Capture the cell that displays the provided text and extract its (x, y) central coordinate. 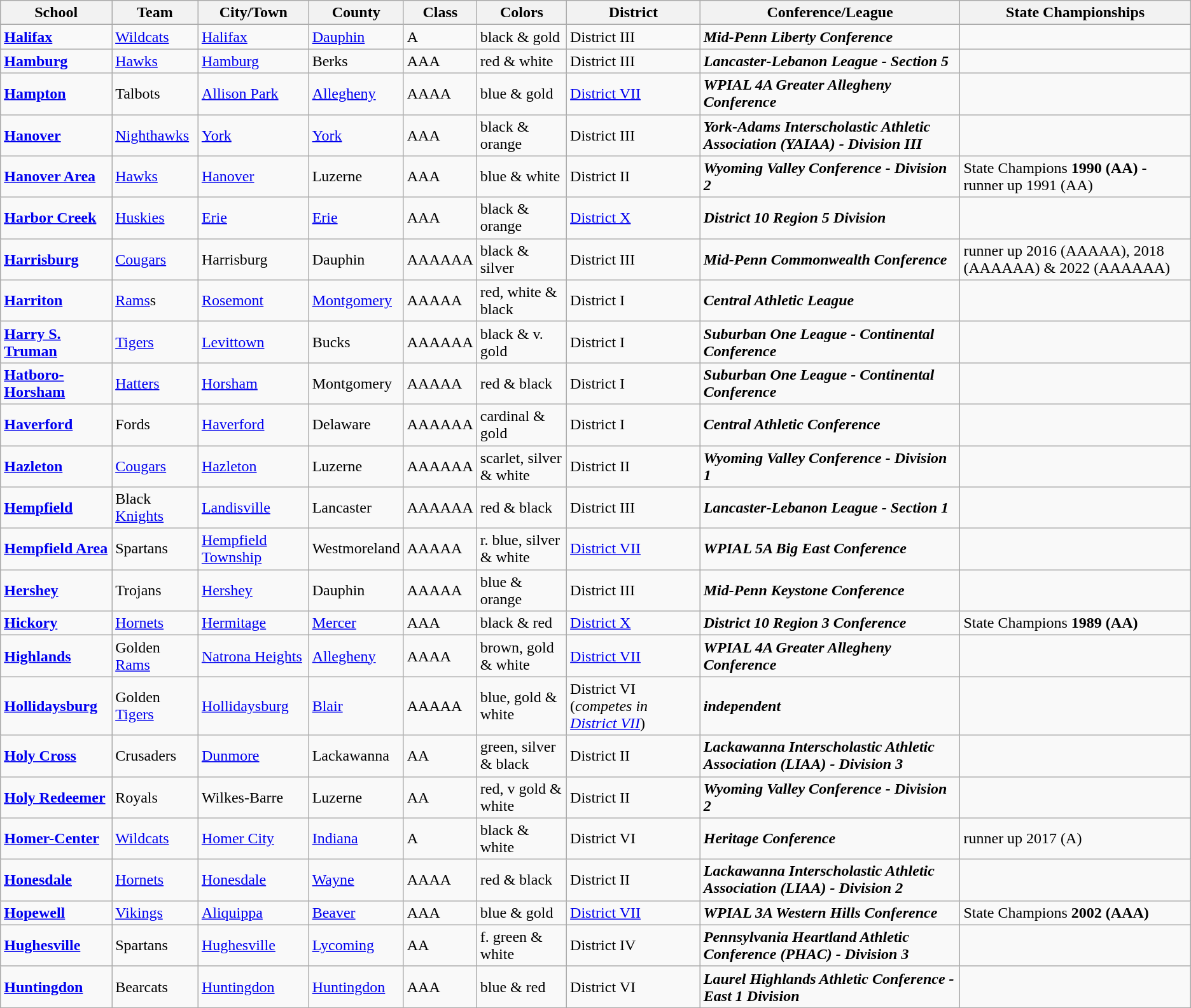
brown, gold & white (522, 656)
Golden Rams (155, 656)
red, v gold & white (522, 797)
Mid-Penn Commonwealth Conference (830, 259)
Hopewell (56, 913)
Harry S. Truman (56, 342)
Crusaders (155, 756)
blue & red (522, 987)
black & red (522, 623)
Lancaster-Lebanon League - Section 5 (830, 61)
Berks (356, 61)
Huskies (155, 217)
District (634, 13)
Mid-Penn Keystone Conference (830, 590)
State Champions 1990 (AA) - runner up 1991 (AA) (1075, 177)
State Championships (1075, 13)
Dunmore (253, 756)
State Champions 1989 (AA) (1075, 623)
Colors (522, 13)
Aliquippa (253, 913)
r. blue, silver & white (522, 549)
Harbor Creek (56, 217)
blue & orange (522, 590)
green, silver & black (522, 756)
Hempfield (56, 507)
Wayne (356, 880)
Laurel Highlands Athletic Conference - East 1 Division (830, 987)
Westmoreland (356, 549)
Homer-Center (56, 838)
State Champions 2002 (AAA) (1075, 913)
red, white & black (522, 300)
District VI (competes in District VII) (634, 706)
Delaware (356, 425)
scarlet, silver & white (522, 466)
County (356, 13)
Hanover Area (56, 177)
Heritage Conference (830, 838)
Lackawanna Interscholastic Athletic Association (LIAA) - Division 2 (830, 880)
Homer City (253, 838)
Beaver (356, 913)
WPIAL 3A Western Hills Conference (830, 913)
City/Town (253, 13)
independent (830, 706)
Hempfield Area (56, 549)
red & white (522, 61)
Mercer (356, 623)
Talbots (155, 94)
Conference/League (830, 13)
black & gold (522, 37)
Lancaster (356, 507)
Blair (356, 706)
Black Knights (155, 507)
Wilkes-Barre (253, 797)
Hickory (56, 623)
Hatboro-Horsham (56, 383)
Fords (155, 425)
Central Athletic Conference (830, 425)
runner up 2017 (A) (1075, 838)
Horsham (253, 383)
Wyoming Valley Conference - Division 1 (830, 466)
Indiana (356, 838)
Lancaster-Lebanon League - Section 1 (830, 507)
District IV (634, 945)
Natrona Heights (253, 656)
York-Adams Interscholastic Athletic Association (YAIAA) - Division III (830, 135)
black & silver (522, 259)
WPIAL 5A Big East Conference (830, 549)
Bearcats (155, 987)
Vikings (155, 913)
f. green & white (522, 945)
Ramss (155, 300)
runner up 2016 (AAAAA), 2018 (AAAAAA) & 2022 (AAAAAA) (1075, 259)
Mid-Penn Liberty Conference (830, 37)
Holy Redeemer (56, 797)
Tigers (155, 342)
District 10 Region 3 Conference (830, 623)
blue & white (522, 177)
Trojans (155, 590)
Landisville (253, 507)
Highlands (56, 656)
District 10 Region 5 Division (830, 217)
Nighthawks (155, 135)
Central Athletic League (830, 300)
Rosemont (253, 300)
Levittown (253, 342)
Class (440, 13)
black & v. gold (522, 342)
Allison Park (253, 94)
cardinal & gold (522, 425)
Hatters (155, 383)
Hempfield Township (253, 549)
Lycoming (356, 945)
Bucks (356, 342)
Holy Cross (56, 756)
Hermitage (253, 623)
blue, gold & white (522, 706)
Lackawanna Interscholastic Athletic Association (LIAA) - Division 3 (830, 756)
Royals (155, 797)
School (56, 13)
Harriton (56, 300)
Hampton (56, 94)
Lackawanna (356, 756)
Pennsylvania Heartland Athletic Conference (PHAC) - Division 3 (830, 945)
Team (155, 13)
black & white (522, 838)
Golden Tigers (155, 706)
